Find where the given text appears and provide that cell's center as [X, Y] coordinate. 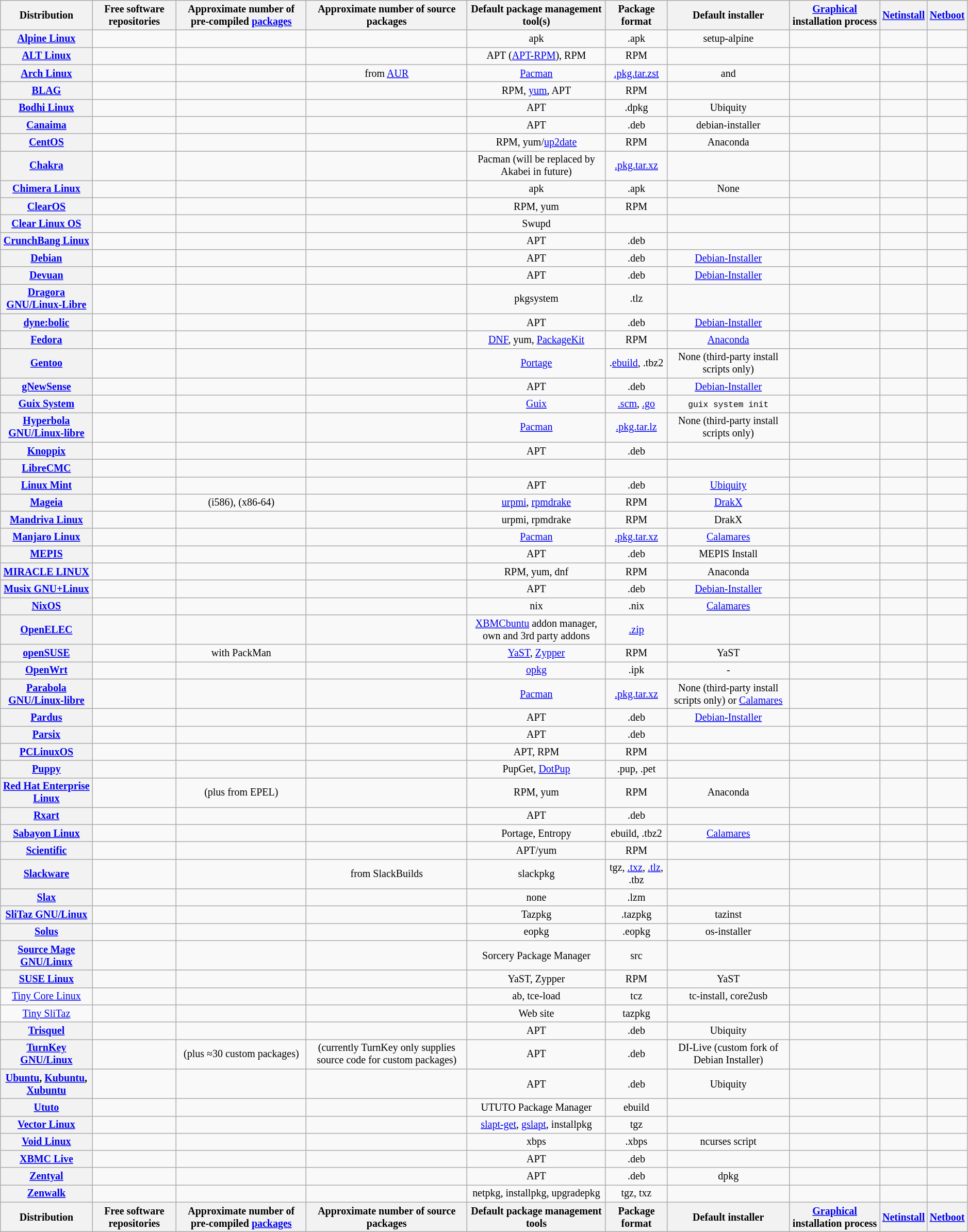
openSUSE [46, 653]
ebuild, .tbz2 [636, 834]
ALT Linux [46, 56]
MIRACLE LINUX [46, 572]
None [728, 189]
(plus ≈30 custom packages) [241, 1055]
- [728, 671]
Musix GNU+Linux [46, 589]
BLAG [46, 91]
(plus from EPEL) [241, 792]
MEPIS Install [728, 554]
Portage [536, 363]
Debian [46, 258]
Tazpkg [536, 915]
SliTaz GNU/Linux [46, 915]
Chimera Linux [46, 189]
Tiny SliTaz [46, 1013]
os-installer [728, 932]
Fedora [46, 339]
.nix [636, 607]
slapt-get, gslapt, installpkg [536, 1125]
Default package management tools [536, 1218]
.eopkg [636, 932]
Alpine Linux [46, 39]
tgz [636, 1125]
Puppy [46, 769]
Canaima [46, 125]
and [728, 73]
Gentoo [46, 363]
.xbps [636, 1142]
tgz, .txz, .tlz, .tbz [636, 874]
TurnKey GNU/Linux [46, 1055]
Vector Linux [46, 1125]
Devuan [46, 275]
.pup, .pet [636, 769]
.pkg.tar.lz [636, 427]
opkg [536, 671]
guix system init [728, 403]
Guix [536, 403]
tc-install, core2usb [728, 997]
DNF, yum, PackageKit [536, 339]
SUSE Linux [46, 979]
Zenwalk [46, 1194]
Web site [536, 1013]
Ubuntu, Kubuntu, Xubuntu [46, 1083]
Pardus [46, 717]
nix [536, 607]
.pkg.tar.zst [636, 73]
.lzm [636, 898]
Sorcery Package Manager [536, 955]
from AUR [387, 73]
Rxart [46, 816]
Solus [46, 932]
PupGet, DotPup [536, 769]
.dpkg [636, 107]
tgz, txz [636, 1194]
dpkg [728, 1176]
xbps [536, 1142]
Linux Mint [46, 485]
PCLinuxOS [46, 752]
none [536, 898]
CrunchBang Linux [46, 241]
gNewSense [46, 387]
Pacman (will be replaced by Akabei in future) [536, 166]
XBMC Live [46, 1159]
.tlz [636, 299]
Tiny Core Linux [46, 997]
tcz [636, 997]
.ebuild, .tbz2 [636, 363]
Clear Linux OS [46, 224]
(currently TurnKey only supplies source code for custom packages) [387, 1055]
Parsix [46, 735]
Manjaro Linux [46, 538]
CentOS [46, 142]
Ututo [46, 1107]
RPM, yum, APT [536, 91]
Scientific [46, 850]
Void Linux [46, 1142]
ncurses script [728, 1142]
tazpkg [636, 1013]
OpenELEC [46, 629]
Mandriva Linux [46, 520]
ebuild [636, 1107]
.scm, .go [636, 403]
Arch Linux [46, 73]
Hyperbola GNU/Linux-libre [46, 427]
Slax [46, 898]
debian-installer [728, 125]
Chakra [46, 166]
setup-alpine [728, 39]
Dragora GNU/Linux-Libre [46, 299]
UTUTO Package Manager [536, 1107]
Default package management tool(s) [536, 15]
MEPIS [46, 554]
XBMCbuntu addon manager, own and 3rd party addons [536, 629]
Parabola GNU/Linux-libre [46, 693]
Mageia [46, 502]
OpenWrt [46, 671]
with PackMan [241, 653]
ClearOS [46, 206]
APT/yum [536, 850]
Bodhi Linux [46, 107]
dyne:bolic [46, 323]
Portage, Entropy [536, 834]
slackpkg [536, 874]
(i586), (x86-64) [241, 502]
Guix System [46, 403]
netpkg, installpkg, upgradepkg [536, 1194]
Swupd [536, 224]
Slackware [46, 874]
src [636, 955]
Trisquel [46, 1031]
from SlackBuilds [387, 874]
RPM, yum, dnf [536, 572]
pkgsystem [536, 299]
APT (APT-RPM), RPM [536, 56]
NixOS [46, 607]
Zentyal [46, 1176]
RPM, yum/up2date [536, 142]
.ipk [636, 671]
.zip [636, 629]
tazinst [728, 915]
DI-Live (custom fork of Debian Installer) [728, 1055]
Knoppix [46, 451]
Red Hat Enterprise Linux [46, 792]
APT, RPM [536, 752]
Source Mage GNU/Linux [46, 955]
.tazpkg [636, 915]
ab, tce-load [536, 997]
eopkg [536, 932]
Sabayon Linux [46, 834]
LibreCMC [46, 468]
None (third-party install scripts only) or Calamares [728, 693]
